Return [x, y] of the center of cell containing provided text 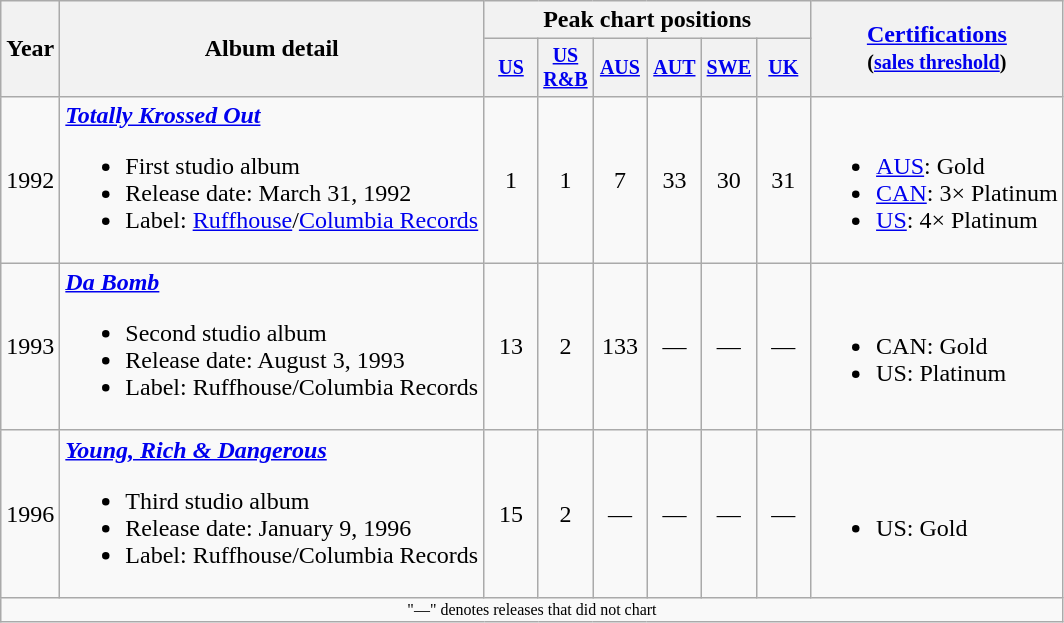
Certifications(sales threshold) [938, 49]
31 [783, 180]
Year [30, 49]
Young, Rich & DangerousThird studio albumRelease date: January 9, 1996Label: Ruffhouse/Columbia Records [272, 514]
AUT [674, 68]
15 [511, 514]
Album detail [272, 49]
CAN: GoldUS: Platinum [938, 346]
133 [620, 346]
AUS [620, 68]
UK [783, 68]
30 [729, 180]
Totally Krossed OutFirst studio albumRelease date: March 31, 1992Label: Ruffhouse/Columbia Records [272, 180]
Peak chart positions [648, 20]
"—" denotes releases that did not chart [532, 609]
1996 [30, 514]
US: Gold [938, 514]
US R&B [565, 68]
AUS: GoldCAN: 3× PlatinumUS: 4× Platinum [938, 180]
13 [511, 346]
US [511, 68]
7 [620, 180]
Da BombSecond studio albumRelease date: August 3, 1993Label: Ruffhouse/Columbia Records [272, 346]
33 [674, 180]
1992 [30, 180]
SWE [729, 68]
1993 [30, 346]
